Capture the cell that displays the provided text and extract its [X, Y] central coordinate. 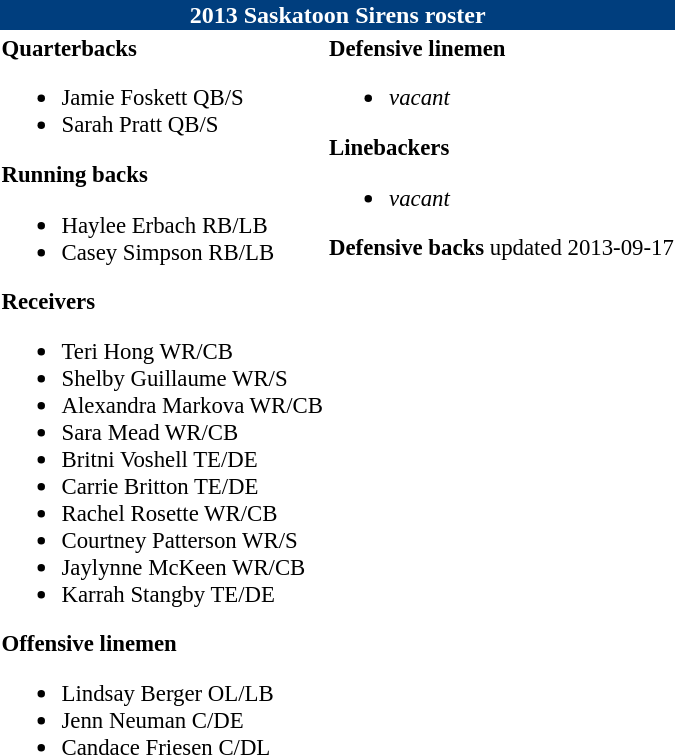
2013 Saskatoon Sirens roster [338, 15]
